Search for the cell housing the specified text and yield its [x, y] center coordinate. 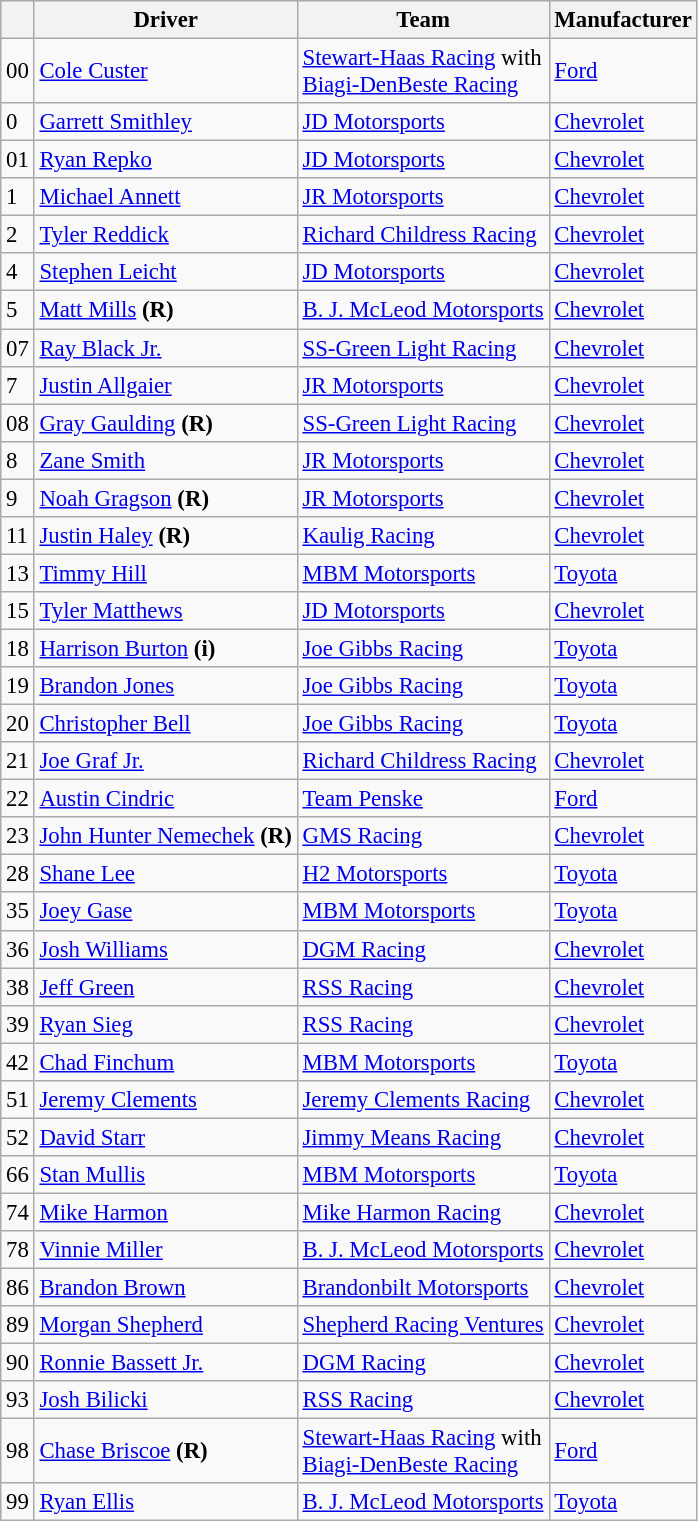
5 [18, 310]
Ronnie Bassett Jr. [166, 1363]
8 [18, 460]
Harrison Burton (i) [166, 648]
15 [18, 611]
74 [18, 1212]
20 [18, 724]
Austin Cindric [166, 799]
Ryan Sieg [166, 1024]
Josh Williams [166, 949]
18 [18, 648]
Stephen Leicht [166, 273]
Timmy Hill [166, 573]
39 [18, 1024]
9 [18, 498]
Brandon Brown [166, 1288]
Jeff Green [166, 987]
Jeremy Clements [166, 1100]
42 [18, 1062]
19 [18, 686]
23 [18, 836]
H2 Motorsports [423, 874]
Chad Finchum [166, 1062]
38 [18, 987]
Mike Harmon Racing [423, 1212]
Chase Briscoe (R) [166, 1452]
GMS Racing [423, 836]
Shane Lee [166, 874]
Jeremy Clements Racing [423, 1100]
0 [18, 122]
Brandon Jones [166, 686]
1 [18, 197]
Cole Custer [166, 72]
07 [18, 348]
01 [18, 160]
Jimmy Means Racing [423, 1137]
Vinnie Miller [166, 1250]
78 [18, 1250]
Shepherd Racing Ventures [423, 1325]
Gray Gaulding (R) [166, 423]
22 [18, 799]
Kaulig Racing [423, 536]
Matt Mills (R) [166, 310]
Joe Graf Jr. [166, 761]
21 [18, 761]
Driver [166, 20]
Garrett Smithley [166, 122]
98 [18, 1452]
Ryan Repko [166, 160]
7 [18, 385]
11 [18, 536]
Joey Gase [166, 912]
13 [18, 573]
Team [423, 20]
86 [18, 1288]
Michael Annett [166, 197]
Brandonbilt Motorsports [423, 1288]
36 [18, 949]
52 [18, 1137]
Zane Smith [166, 460]
28 [18, 874]
4 [18, 273]
John Hunter Nemechek (R) [166, 836]
08 [18, 423]
90 [18, 1363]
Stan Mullis [166, 1175]
Team Penske [423, 799]
00 [18, 72]
2 [18, 235]
Manufacturer [623, 20]
Christopher Bell [166, 724]
Morgan Shepherd [166, 1325]
Josh Bilicki [166, 1400]
66 [18, 1175]
Justin Haley (R) [166, 536]
David Starr [166, 1137]
35 [18, 912]
Noah Gragson (R) [166, 498]
Mike Harmon [166, 1212]
51 [18, 1100]
Ray Black Jr. [166, 348]
89 [18, 1325]
93 [18, 1400]
Tyler Matthews [166, 611]
Tyler Reddick [166, 235]
Justin Allgaier [166, 385]
